Scan for the cell matching the given text and deliver its (x, y) coordinate at center. 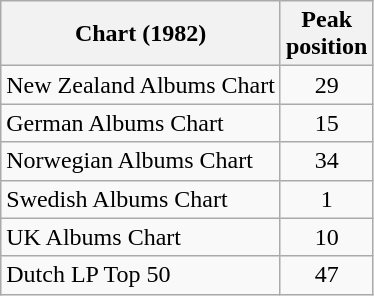
Swedish Albums Chart (141, 199)
New Zealand Albums Chart (141, 85)
1 (326, 199)
10 (326, 237)
Peakposition (326, 34)
29 (326, 85)
German Albums Chart (141, 123)
Dutch LP Top 50 (141, 275)
UK Albums Chart (141, 237)
Chart (1982) (141, 34)
Norwegian Albums Chart (141, 161)
15 (326, 123)
34 (326, 161)
47 (326, 275)
